Output the (x, y) coordinate of the center of the cell containing the given text.  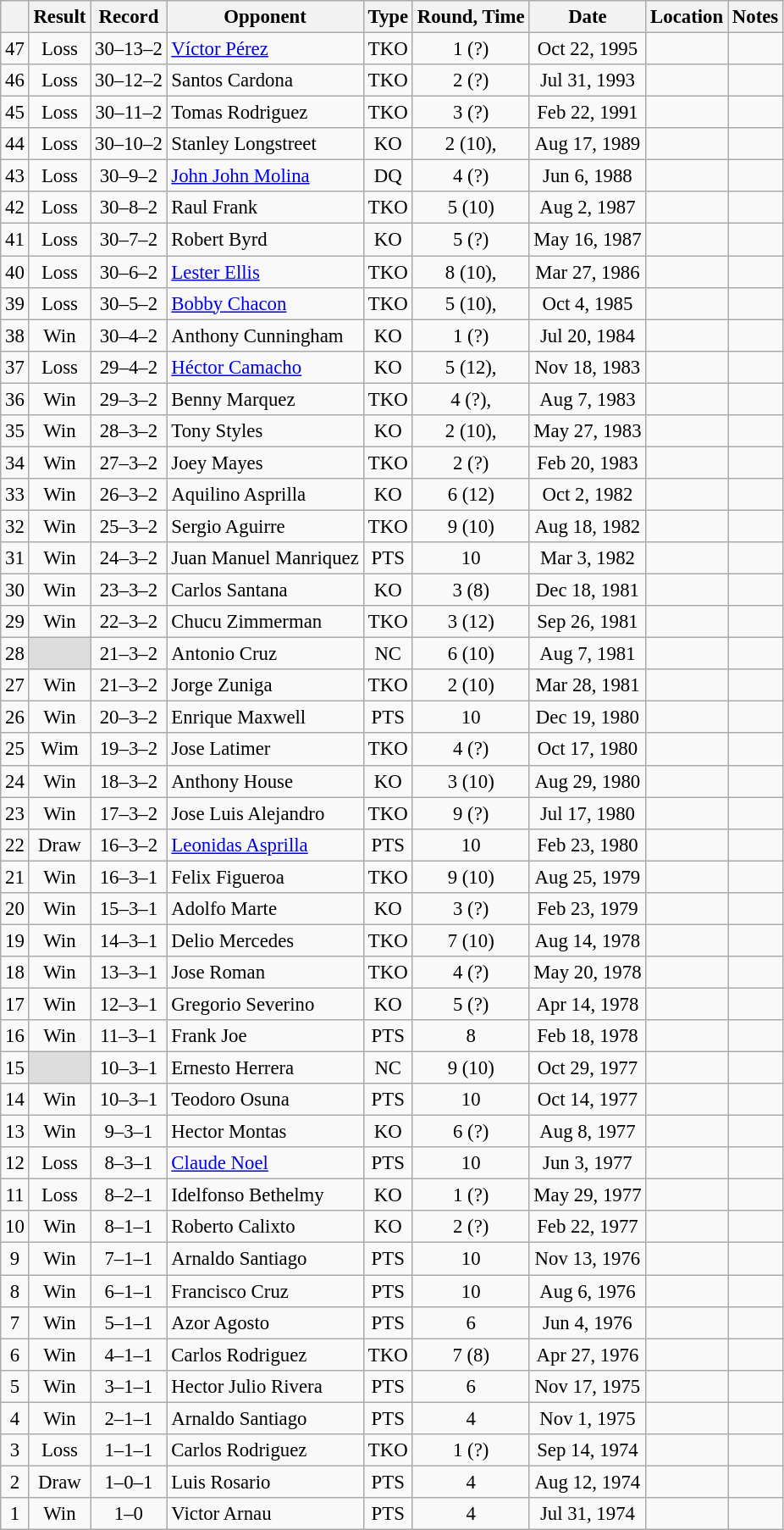
Chucu Zimmerman (265, 622)
38 (15, 335)
47 (15, 49)
4 (?), (471, 399)
11–3–1 (129, 1036)
8–3–1 (129, 1163)
Location (687, 17)
Héctor Camacho (265, 367)
Juan Manuel Manriquez (265, 558)
Type (388, 17)
18 (15, 973)
1–1–1 (129, 1450)
Joey Mayes (265, 463)
45 (15, 113)
27 (15, 685)
5 (10) (471, 208)
35 (15, 431)
Jorge Zuniga (265, 685)
Sep 26, 1981 (588, 622)
22–3–2 (129, 622)
Aug 6, 1976 (588, 1291)
18–3–2 (129, 781)
7 (10) (471, 940)
13–3–1 (129, 973)
Jul 31, 1993 (588, 80)
Jul 17, 1980 (588, 813)
Gregorio Severino (265, 1004)
Adolfo Marte (265, 909)
Frank Joe (265, 1036)
5–1–1 (129, 1322)
Aug 12, 1974 (588, 1482)
Jose Roman (265, 973)
Nov 13, 1976 (588, 1259)
Oct 29, 1977 (588, 1068)
Feb 20, 1983 (588, 463)
Feb 18, 1978 (588, 1036)
30–4–2 (129, 335)
Roberto Calixto (265, 1228)
1–0–1 (129, 1482)
19 (15, 940)
22 (15, 845)
12–3–1 (129, 1004)
Oct 4, 1985 (588, 303)
7–1–1 (129, 1259)
Aug 7, 1981 (588, 654)
30–7–2 (129, 240)
26–3–2 (129, 495)
Jose Latimer (265, 750)
6 (12) (471, 495)
17 (15, 1004)
3 (15, 1450)
30–5–2 (129, 303)
Azor Agosto (265, 1322)
33 (15, 495)
Tony Styles (265, 431)
Oct 22, 1995 (588, 49)
20 (15, 909)
40 (15, 272)
21 (15, 877)
15 (15, 1068)
Raul Frank (265, 208)
2–1–1 (129, 1418)
Aug 8, 1977 (588, 1132)
29–3–2 (129, 399)
May 27, 1983 (588, 431)
24 (15, 781)
Robert Byrd (265, 240)
5 (15, 1386)
Anthony Cunningham (265, 335)
Oct 17, 1980 (588, 750)
Round, Time (471, 17)
29–4–2 (129, 367)
5 (12), (471, 367)
8–1–1 (129, 1228)
6 (?) (471, 1132)
Record (129, 17)
Carlos Santana (265, 590)
Leonidas Asprilla (265, 845)
Feb 22, 1991 (588, 113)
May 16, 1987 (588, 240)
23–3–2 (129, 590)
12 (15, 1163)
Felix Figueroa (265, 877)
Aquilino Asprilla (265, 495)
Mar 27, 1986 (588, 272)
9–3–1 (129, 1132)
29 (15, 622)
John John Molina (265, 176)
Aug 2, 1987 (588, 208)
Stanley Longstreet (265, 144)
43 (15, 176)
30–8–2 (129, 208)
20–3–2 (129, 718)
May 20, 1978 (588, 973)
Víctor Pérez (265, 49)
Opponent (265, 17)
Tomas Rodriguez (265, 113)
8–2–1 (129, 1195)
26 (15, 718)
Antonio Cruz (265, 654)
11 (15, 1195)
Jun 4, 1976 (588, 1322)
Mar 3, 1982 (588, 558)
Jul 20, 1984 (588, 335)
4–1–1 (129, 1355)
Sergio Aguirre (265, 526)
Aug 29, 1980 (588, 781)
Nov 1, 1975 (588, 1418)
8 (10), (471, 272)
Apr 14, 1978 (588, 1004)
14 (15, 1100)
24–3–2 (129, 558)
17–3–2 (129, 813)
30–6–2 (129, 272)
25–3–2 (129, 526)
Jose Luis Alejandro (265, 813)
2 (10) (471, 685)
Ernesto Herrera (265, 1068)
Jun 3, 1977 (588, 1163)
Benny Marquez (265, 399)
14–3–1 (129, 940)
Feb 23, 1979 (588, 909)
7 (8) (471, 1355)
Hector Montas (265, 1132)
Anthony House (265, 781)
May 29, 1977 (588, 1195)
34 (15, 463)
Delio Mercedes (265, 940)
Aug 14, 1978 (588, 940)
Feb 23, 1980 (588, 845)
Aug 17, 1989 (588, 144)
Nov 18, 1983 (588, 367)
25 (15, 750)
15–3–1 (129, 909)
23 (15, 813)
41 (15, 240)
Santos Cardona (265, 80)
Dec 19, 1980 (588, 718)
Sep 14, 1974 (588, 1450)
Result (59, 17)
30–12–2 (129, 80)
3 (10) (471, 781)
30 (15, 590)
39 (15, 303)
36 (15, 399)
Aug 25, 1979 (588, 877)
30–11–2 (129, 113)
3–1–1 (129, 1386)
30–10–2 (129, 144)
32 (15, 526)
Bobby Chacon (265, 303)
30–13–2 (129, 49)
16 (15, 1036)
Lester Ellis (265, 272)
31 (15, 558)
30–9–2 (129, 176)
37 (15, 367)
Oct 14, 1977 (588, 1100)
16–3–2 (129, 845)
Francisco Cruz (265, 1291)
Date (588, 17)
Apr 27, 1976 (588, 1355)
28–3–2 (129, 431)
5 (10), (471, 303)
Idelfonso Bethelmy (265, 1195)
Luis Rosario (265, 1482)
Notes (755, 17)
Jul 31, 1974 (588, 1514)
Aug 7, 1983 (588, 399)
3 (12) (471, 622)
DQ (388, 176)
Victor Arnau (265, 1514)
7 (15, 1322)
3 (8) (471, 590)
Mar 28, 1981 (588, 685)
9 (15, 1259)
27–3–2 (129, 463)
1 (15, 1514)
Claude Noel (265, 1163)
Feb 22, 1977 (588, 1228)
46 (15, 80)
6 (10) (471, 654)
44 (15, 144)
Dec 18, 1981 (588, 590)
16–3–1 (129, 877)
28 (15, 654)
1–0 (129, 1514)
19–3–2 (129, 750)
2 (15, 1482)
Nov 17, 1975 (588, 1386)
Hector Julio Rivera (265, 1386)
9 (?) (471, 813)
Aug 18, 1982 (588, 526)
6–1–1 (129, 1291)
Wim (59, 750)
Teodoro Osuna (265, 1100)
13 (15, 1132)
Jun 6, 1988 (588, 176)
42 (15, 208)
Enrique Maxwell (265, 718)
Oct 2, 1982 (588, 495)
